Find where the given text appears and provide that cell's center as [x, y] coordinate. 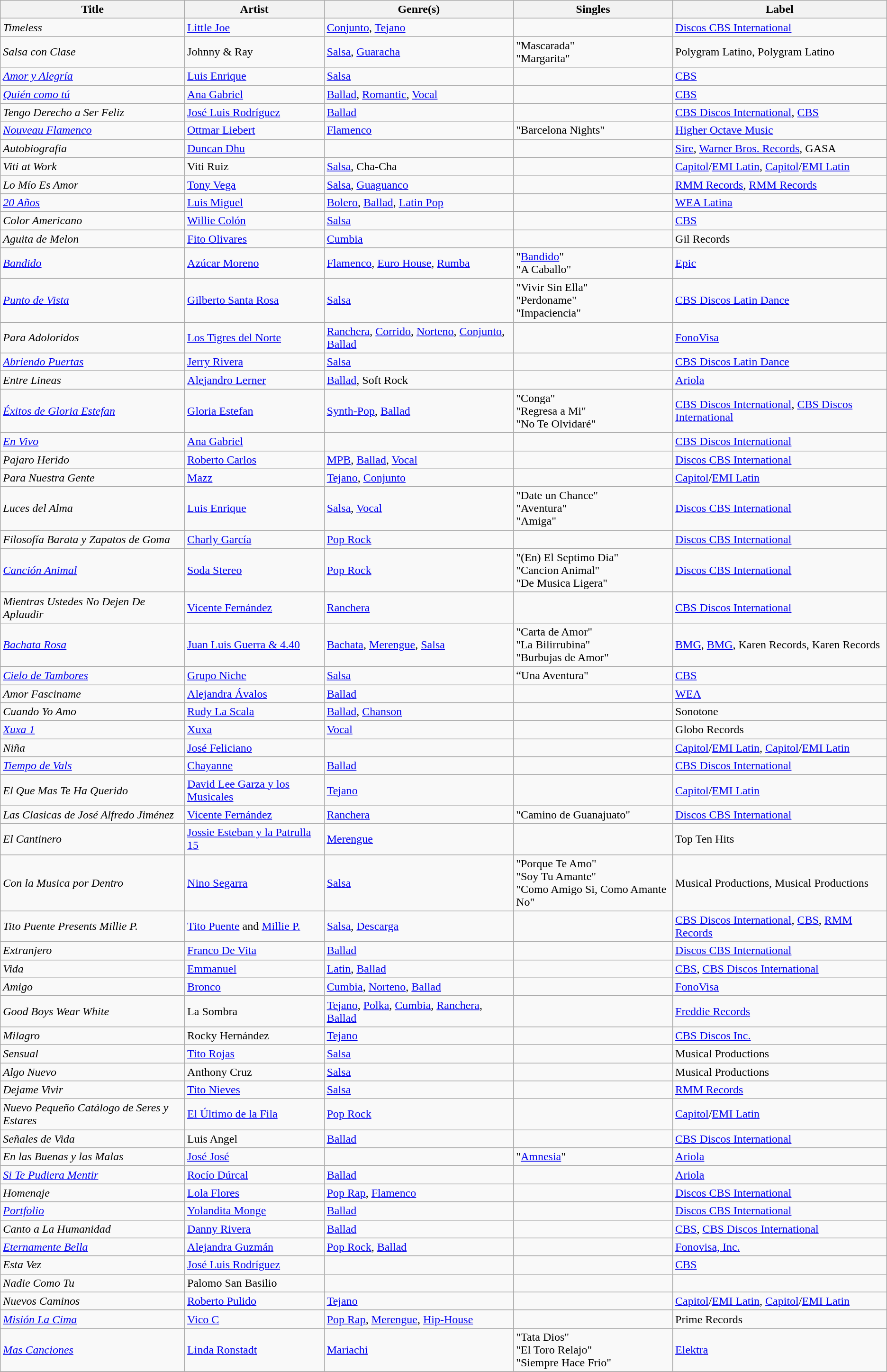
BMG, BMG, Karen Records, Karen Records [780, 645]
Nuevo Pequeño Catálogo de Seres y Estares [93, 1115]
"Vivir Sin Ella""Perdoname""Impaciencia" [593, 300]
Viti at Work [93, 166]
Flamenco, Euro House, Rumba [419, 263]
Vida [93, 969]
Charly García [255, 539]
Bachata, Merengue, Salsa [419, 645]
Rocky Hernández [255, 1036]
Rocío Dúrcal [255, 1175]
El Que Mas Te Ha Querido [93, 790]
Sonotone [780, 712]
"Bandido""A Caballo" [593, 263]
Misión La Cima [93, 1319]
Algo Nuevo [93, 1072]
Top Ten Hits [780, 839]
"Carta de Amor""La Bilirrubina""Burbujas de Amor" [593, 645]
Artist [255, 9]
Nadie Como Tu [93, 1283]
Yolandita Monge [255, 1211]
Fito Olivares [255, 238]
“Una Aventura" [593, 675]
Punto de Vista [93, 300]
Johnny & Ray [255, 52]
Luces del Alma [93, 509]
Vocal [419, 730]
Cuando Yo Amo [93, 712]
Label [780, 9]
Singles [593, 9]
Genre(s) [419, 9]
Flamenco [419, 130]
Latin, Ballad [419, 969]
Higher Octave Music [780, 130]
Synth-Pop, Ballad [419, 411]
Homenaje [93, 1193]
Tiempo de Vals [93, 766]
El Cantinero [93, 839]
Little Joe [255, 27]
Color Americano [93, 220]
Alejandra Guzmán [255, 1247]
Conjunto, Tejano [419, 27]
CBS Discos International, CBS, RMM Records [780, 926]
Xuxa [255, 730]
Roberto Carlos [255, 460]
Soda Stereo [255, 570]
Prime Records [780, 1319]
Sensual [93, 1054]
Ballad, Soft Rock [419, 380]
Nuevos Caminos [93, 1301]
Ballad, Chanson [419, 712]
Pop Rap, Flamenco [419, 1193]
RMM Records, RMM Records [780, 184]
Las Clasicas de José Alfredo Jiménez [93, 815]
Roberto Pulido [255, 1301]
Autobiografia [93, 148]
"Tata Dios""El Toro Relajo""Siempre Hace Frio" [593, 1350]
Quién como tú [93, 94]
Elektra [780, 1350]
Bachata Rosa [93, 645]
Azúcar Moreno [255, 263]
Vico C [255, 1319]
Duncan Dhu [255, 148]
Con la Musica por Dentro [93, 882]
Luis Angel [255, 1139]
"Porque Te Amo""Soy Tu Amante""Como Amigo Si, Como Amante No" [593, 882]
Linda Ronstadt [255, 1350]
Lola Flores [255, 1193]
Pop Rock, Ballad [419, 1247]
20 Años [93, 202]
Emmanuel [255, 969]
Niña [93, 748]
Gilberto Santa Rosa [255, 300]
Nino Segarra [255, 882]
"Date un Chance""Aventura""Amiga" [593, 509]
Entre Lineas [93, 380]
WEA [780, 693]
"Mascarada""Margarita" [593, 52]
Gil Records [780, 238]
CBS Discos Inc. [780, 1036]
Nouveau Flamenco [93, 130]
Sire, Warner Bros. Records, GASA [780, 148]
Tony Vega [255, 184]
Mas Canciones [93, 1350]
"Barcelona Nights" [593, 130]
Mariachi [419, 1350]
Para Adoloridos [93, 337]
Salsa, Vocal [419, 509]
Esta Vez [93, 1265]
Los Tigres del Norte [255, 337]
Danny Rivera [255, 1229]
Ranchera, Corrido, Norteno, Conjunto, Ballad [419, 337]
Pop Rap, Merengue, Hip-House [419, 1319]
Milagro [93, 1036]
Éxitos de Gloria Estefan [93, 411]
Alejandro Lerner [255, 380]
Musical Productions, Musical Productions [780, 882]
Eternamente Bella [93, 1247]
Filosofía Barata y Zapatos de Goma [93, 539]
Freddie Records [780, 1011]
Si Te Pudiera Mentir [93, 1175]
Para Nuestra Gente [93, 478]
MPB, Ballad, Vocal [419, 460]
Tito Rojas [255, 1054]
Tejano, Polka, Cumbia, Ranchera, Ballad [419, 1011]
Jerry Rivera [255, 362]
En las Buenas y las Malas [93, 1157]
Amor y Alegría [93, 76]
WEA Latina [780, 202]
"(En) El Septimo Dia""Cancion Animal""De Musica Ligera" [593, 570]
Salsa, Guaracha [419, 52]
Chayanne [255, 766]
Señales de Vida [93, 1139]
Palomo San Basilio [255, 1283]
Good Boys Wear White [93, 1011]
Salsa con Clase [93, 52]
Grupo Niche [255, 675]
Portfolio [93, 1211]
Canción Animal [93, 570]
Tengo Derecho a Ser Feliz [93, 112]
Jossie Esteban y la Patrulla 15 [255, 839]
Ballad, Romantic, Vocal [419, 94]
Pajaro Herido [93, 460]
Polygram Latino, Polygram Latino [780, 52]
Dejame Vivir [93, 1090]
"Amnesia" [593, 1157]
Bolero, Ballad, Latin Pop [419, 202]
Title [93, 9]
Tito Nieves [255, 1090]
Tito Puente Presents Millie P. [93, 926]
Bronco [255, 987]
Tito Puente and Millie P. [255, 926]
Fonovisa, Inc. [780, 1247]
Merengue [419, 839]
Abriendo Puertas [93, 362]
"Camino de Guanajuato" [593, 815]
La Sombra [255, 1011]
Viti Ruiz [255, 166]
David Lee Garza y los Musicales [255, 790]
Extranjero [93, 951]
En Vivo [93, 442]
Epic [780, 263]
Lo Mío Es Amor [93, 184]
Gloria Estefan [255, 411]
Rudy La Scala [255, 712]
Amor Fasciname [93, 693]
RMM Records [780, 1090]
Tejano, Conjunto [419, 478]
Timeless [93, 27]
Cumbia [419, 238]
Luis Miguel [255, 202]
CBS Discos International, CBS [780, 112]
CBS Discos International, CBS Discos International [780, 411]
José José [255, 1157]
Amigo [93, 987]
Mientras Ustedes No Dejen De Aplaudir [93, 608]
Franco De Vita [255, 951]
Cumbia, Norteno, Ballad [419, 987]
Bandido [93, 263]
José Feliciano [255, 748]
Alejandra Ávalos [255, 693]
Canto a La Humanidad [93, 1229]
Globo Records [780, 730]
Ottmar Liebert [255, 130]
Salsa, Guaguanco [419, 184]
Juan Luis Guerra & 4.40 [255, 645]
Cielo de Tambores [93, 675]
"Conga""Regresa a Mi""No Te Olvidaré" [593, 411]
Aguita de Melon [93, 238]
El Último de la Fila [255, 1115]
Mazz [255, 478]
Anthony Cruz [255, 1072]
Salsa, Cha-Cha [419, 166]
Xuxa 1 [93, 730]
Willie Colón [255, 220]
Salsa, Descarga [419, 926]
